Identify which cell holds the provided text, then report its [x, y] central coordinate. 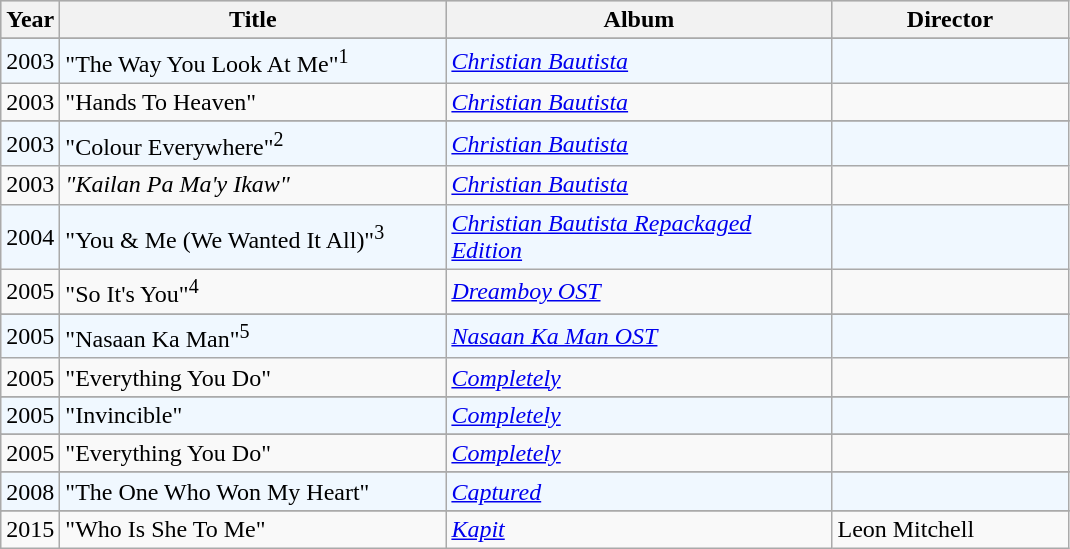
Captured [639, 491]
2008 [30, 491]
Year [30, 20]
"Colour Everywhere"2 [253, 144]
"Kailan Pa Ma'y Ikaw" [253, 185]
"The Way You Look At Me"1 [253, 62]
2015 [30, 529]
"You & Me (We Wanted It All)"3 [253, 236]
Nasaan Ka Man OST [639, 336]
Kapit [639, 529]
Director [950, 20]
Leon Mitchell [950, 529]
"So It's You"4 [253, 292]
"Nasaan Ka Man"5 [253, 336]
"Who Is She To Me" [253, 529]
"The One Who Won My Heart" [253, 491]
2004 [30, 236]
Album [639, 20]
Title [253, 20]
"Hands To Heaven" [253, 102]
Dreamboy OST [639, 292]
"Invincible" [253, 415]
Christian Bautista Repackaged Edition [639, 236]
